Search for the cell housing the specified text and yield its [x, y] center coordinate. 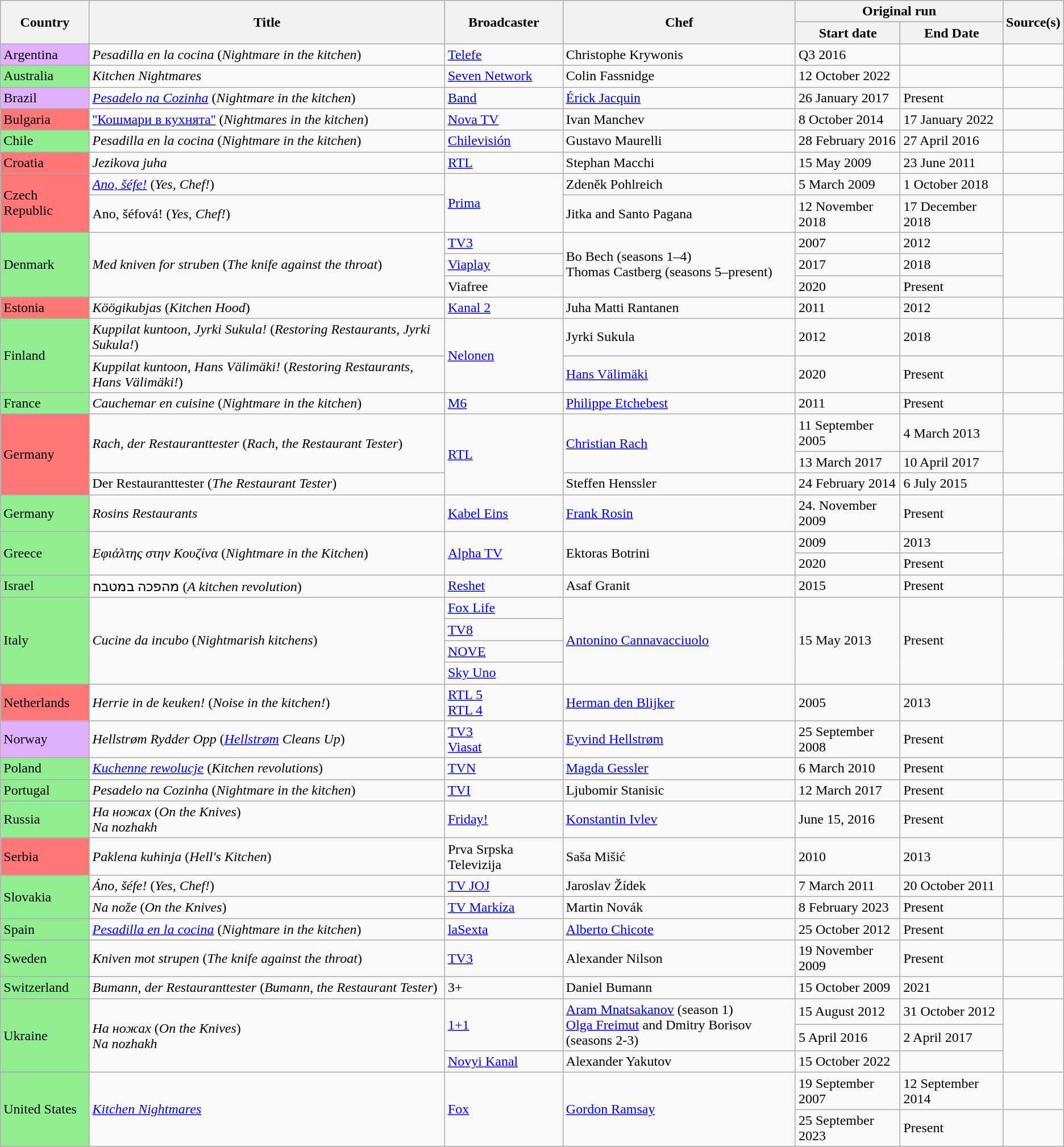
Ljubomir Stanisic [679, 790]
Ektoras Botrini [679, 553]
3+ [504, 988]
Prva Srpska Televizija [504, 856]
Czech Republic [45, 202]
Telefe [504, 55]
מהפכה במטבח (A kitchen revolution) [267, 586]
5 March 2009 [847, 184]
Jezikova juha [267, 163]
15 August 2012 [847, 1012]
Stephan Macchi [679, 163]
Denmark [45, 264]
Netherlands [45, 703]
Ano, šéfe! (Yes, Chef!) [267, 184]
Chef [679, 22]
Novyi Kanal [504, 1062]
Croatia [45, 163]
''Кошмари в кухнята'' (Nightmares in the kitchen) [267, 119]
TV JOJ [504, 886]
25 October 2012 [847, 929]
1 October 2018 [951, 184]
Italy [45, 641]
Paklena kuhinja (Hell's Kitchen) [267, 856]
19 November 2009 [847, 958]
13 March 2017 [847, 462]
Zdeněk Pohlreich [679, 184]
Kanal 2 [504, 308]
Nova TV [504, 119]
Kabel Eins [504, 513]
Bumann, der Restauranttester (Bumann, the Restaurant Tester) [267, 988]
Slovakia [45, 896]
15 October 2009 [847, 988]
Na nože (On the Knives) [267, 907]
Australia [45, 76]
Saša Mišić [679, 856]
Nelonen [504, 356]
24. November 2009 [847, 513]
19 September 2007 [847, 1091]
17 January 2022 [951, 119]
Chile [45, 141]
Rosins Restaurants [267, 513]
Philippe Etchebest [679, 404]
11 September 2005 [847, 433]
2015 [847, 586]
Argentina [45, 55]
Gordon Ramsay [679, 1109]
1+1 [504, 1025]
Hellstrøm Rydder Opp (Hellstrøm Cleans Up) [267, 739]
Alexander Yakutov [679, 1062]
2010 [847, 856]
7 March 2011 [847, 886]
Magda Gessler [679, 768]
Érick Jacquin [679, 98]
10 April 2017 [951, 462]
2007 [847, 243]
2005 [847, 703]
Gustavo Maurelli [679, 141]
Greece [45, 553]
Start date [847, 33]
Ukraine [45, 1036]
27 April 2016 [951, 141]
Seven Network [504, 76]
Spain [45, 929]
12 November 2018 [847, 214]
Christian Rach [679, 443]
8 February 2023 [847, 907]
Sky Uno [504, 673]
Viafree [504, 286]
25 September 2023 [847, 1128]
Country [45, 22]
Colin Fassnidge [679, 76]
Frank Rosin [679, 513]
TVI [504, 790]
Konstantin Ivlev [679, 820]
26 January 2017 [847, 98]
Eyvind Hellstrøm [679, 739]
24 February 2014 [847, 484]
Source(s) [1033, 22]
Kuppilat kuntoon, Jyrki Sukula! (Restoring Restaurants, Jyrki Sukula!) [267, 338]
2021 [951, 988]
Reshet [504, 586]
Antonino Cannavacciuolo [679, 641]
Finland [45, 356]
End Date [951, 33]
Estonia [45, 308]
Áno, šéfe! (Yes, Chef!) [267, 886]
Norway [45, 739]
Daniel Bumann [679, 988]
Christophe Krywonis [679, 55]
15 May 2009 [847, 163]
4 March 2013 [951, 433]
Sweden [45, 958]
RTL 5RTL 4 [504, 703]
15 October 2022 [847, 1062]
5 April 2016 [847, 1038]
Steffen Henssler [679, 484]
Serbia [45, 856]
Friday! [504, 820]
Fox [504, 1109]
20 October 2011 [951, 886]
Kuppilat kuntoon, Hans Välimäki! (Restoring Restaurants, Hans Välimäki!) [267, 374]
Alberto Chicote [679, 929]
6 July 2015 [951, 484]
2017 [847, 264]
laSexta [504, 929]
Der Restauranttester (The Restaurant Tester) [267, 484]
Cucine da incubo (Nightmarish kitchens) [267, 641]
Fox Life [504, 608]
12 October 2022 [847, 76]
25 September 2008 [847, 739]
United States [45, 1109]
TV8 [504, 630]
Hans Välimäki [679, 374]
Bulgaria [45, 119]
Q3 2016 [847, 55]
TV3Viasat [504, 739]
Viaplay [504, 264]
Alexander Nilson [679, 958]
Poland [45, 768]
Asaf Granit [679, 586]
Broadcaster [504, 22]
2 April 2017 [951, 1038]
Chilevisión [504, 141]
Band [504, 98]
Bo Bech (seasons 1–4)Thomas Castberg (seasons 5–present) [679, 264]
Kniven mot strupen (The knife against the throat) [267, 958]
12 March 2017 [847, 790]
Juha Matti Rantanen [679, 308]
Original run [899, 11]
Jitka and Santo Pagana [679, 214]
Prima [504, 202]
Εφιάλτης στην Κουζίνα (Nightmare in the Kitchen) [267, 553]
TVN [504, 768]
Jyrki Sukula [679, 338]
Ano, šéfová! (Yes, Chef!) [267, 214]
TV Markíza [504, 907]
Aram Mnatsakanov (season 1) Olga Freimut and Dmitry Borisov (seasons 2-3) [679, 1025]
Ivan Manchev [679, 119]
28 February 2016 [847, 141]
Rach, der Restauranttester (Rach, the Restaurant Tester) [267, 443]
Brazil [45, 98]
Cauchemar en cuisine (Nightmare in the kitchen) [267, 404]
Russia [45, 820]
Kuchenne rewolucje (Kitchen revolutions) [267, 768]
6 March 2010 [847, 768]
Portugal [45, 790]
Herrie in de keuken! (Noise in the kitchen!) [267, 703]
15 May 2013 [847, 641]
NOVE [504, 651]
Switzerland [45, 988]
Martin Novák [679, 907]
June 15, 2016 [847, 820]
Med kniven for struben (The knife against the throat) [267, 264]
Alpha TV [504, 553]
2009 [847, 542]
Title [267, 22]
Israel [45, 586]
M6 [504, 404]
Herman den Blijker [679, 703]
23 June 2011 [951, 163]
8 October 2014 [847, 119]
31 October 2012 [951, 1012]
Köögikubjas (Kitchen Hood) [267, 308]
Jaroslav Žídek [679, 886]
France [45, 404]
12 September 2014 [951, 1091]
17 December 2018 [951, 214]
